Identify which cell holds the provided text, then report its [X, Y] central coordinate. 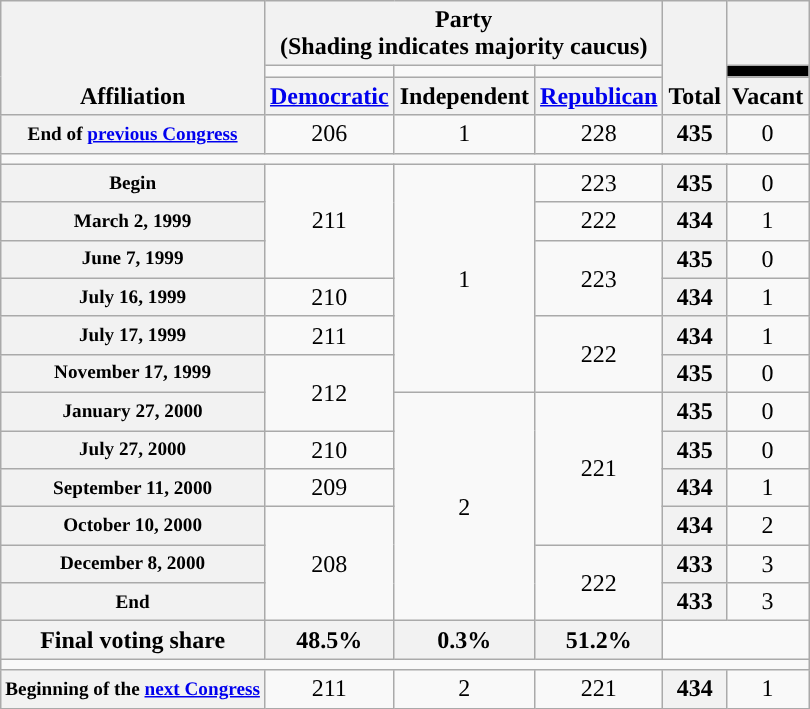
March 2, 1999 [133, 221]
July 17, 1999 [133, 335]
Begin [133, 183]
January 27, 2000 [133, 411]
206 [329, 134]
228 [599, 134]
July 16, 1999 [133, 297]
212 [329, 392]
Party (Shading indicates majority caucus) [464, 34]
Democratic [329, 96]
Vacant [768, 96]
209 [329, 488]
November 17, 1999 [133, 373]
End [133, 602]
Affiliation [133, 58]
October 10, 2000 [133, 526]
Independent [464, 96]
Republican [599, 96]
51.2% [599, 640]
June 7, 1999 [133, 259]
Total [695, 58]
December 8, 2000 [133, 564]
Final voting share [133, 640]
0.3% [464, 640]
September 11, 2000 [133, 488]
208 [329, 564]
End of previous Congress [133, 134]
July 27, 2000 [133, 449]
Beginning of the next Congress [133, 689]
48.5% [329, 640]
